Pinpoint the cell where the given text exists, returning its (X, Y) midpoint coordinate. 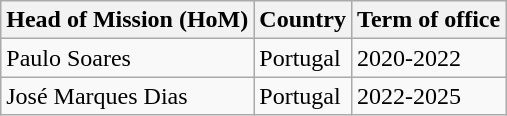
Head of Mission (HoM) (128, 20)
Paulo Soares (128, 58)
2022-2025 (429, 96)
Term of office (429, 20)
Country (303, 20)
José Marques Dias (128, 96)
2020-2022 (429, 58)
